Scan for the cell matching the given text and deliver its [x, y] coordinate at center. 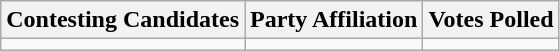
Contesting Candidates [123, 20]
Party Affiliation [334, 20]
Votes Polled [491, 20]
